Scan for the cell matching the given text and deliver its [x, y] coordinate at center. 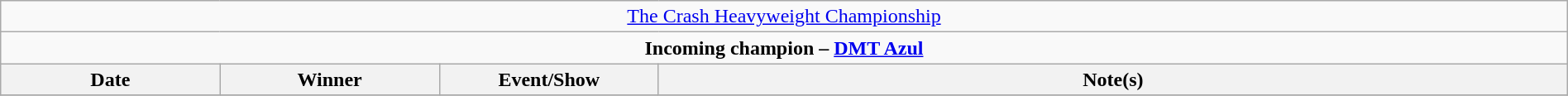
Winner [329, 79]
Note(s) [1113, 79]
Event/Show [549, 79]
The Crash Heavyweight Championship [784, 17]
Date [111, 79]
Incoming champion – DMT Azul [784, 48]
